Identify which cell holds the provided text, then report its (X, Y) central coordinate. 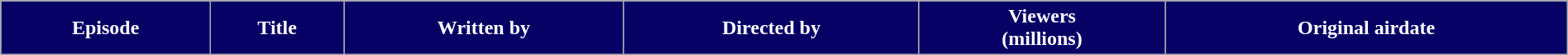
Viewers(millions) (1042, 28)
Original airdate (1366, 28)
Episode (106, 28)
Directed by (771, 28)
Title (278, 28)
Written by (485, 28)
